Return the (x, y) coordinate for the center point of the cell that contains the specified text.  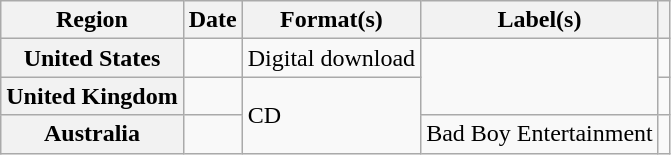
Digital download (331, 58)
Format(s) (331, 20)
United States (92, 58)
Australia (92, 134)
Bad Boy Entertainment (540, 134)
United Kingdom (92, 96)
Label(s) (540, 20)
CD (331, 115)
Date (212, 20)
Region (92, 20)
